For the text-containing cell, return its midpoint in [X, Y] coordinate format. 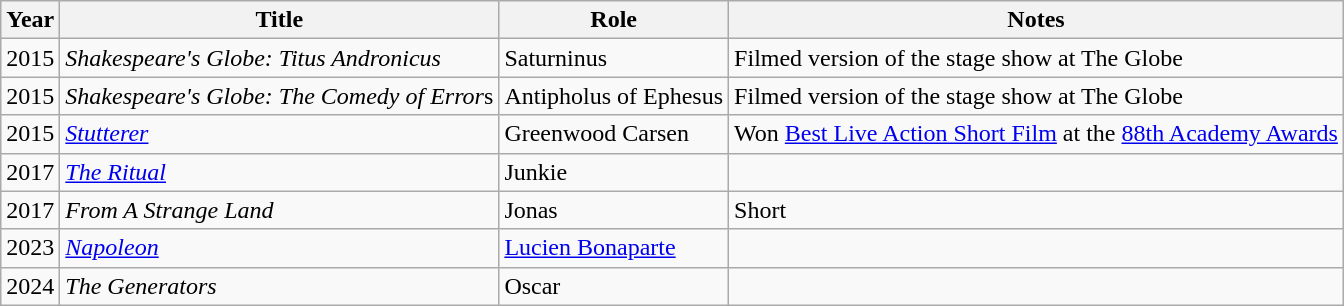
Shakespeare's Globe: Titus Andronicus [280, 58]
Antipholus of Ephesus [614, 96]
Greenwood Carsen [614, 134]
Role [614, 20]
Napoleon [280, 248]
Stutterer [280, 134]
The Generators [280, 286]
The Ritual [280, 172]
From A Strange Land [280, 210]
Junkie [614, 172]
Lucien Bonaparte [614, 248]
2024 [30, 286]
Year [30, 20]
Oscar [614, 286]
Title [280, 20]
Won Best Live Action Short Film at the 88th Academy Awards [1036, 134]
2023 [30, 248]
Jonas [614, 210]
Notes [1036, 20]
Shakespeare's Globe: The Comedy of Errors [280, 96]
Short [1036, 210]
Saturninus [614, 58]
